Extract the [x, y] coordinate from the center of the cell holding the provided text.  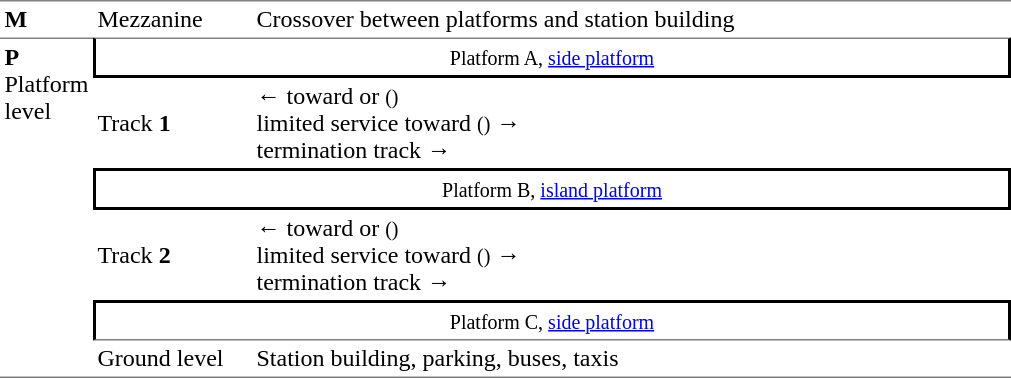
Track 2 [172, 255]
Platform B, island platform [552, 189]
PPlatform level [46, 208]
M [46, 19]
Station building, parking, buses, taxis [632, 359]
Mezzanine [172, 19]
Ground level [172, 359]
Platform C, side platform [552, 320]
Track 1 [172, 123]
Platform A, side platform [552, 58]
Crossover between platforms and station building [632, 19]
